Detect which cell encompasses the target text, then output its [X, Y] center coordinate. 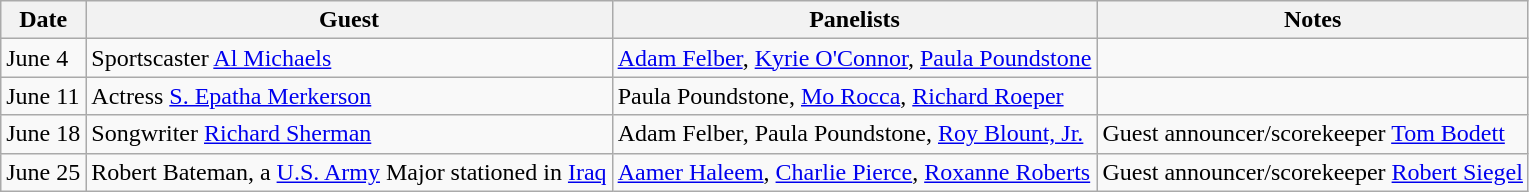
Sportscaster Al Michaels [349, 58]
June 18 [44, 134]
June 4 [44, 58]
Robert Bateman, a U.S. Army Major stationed in Iraq [349, 172]
Adam Felber, Kyrie O'Connor, Paula Poundstone [854, 58]
Notes [1313, 20]
Guest announcer/scorekeeper Tom Bodett [1313, 134]
Paula Poundstone, Mo Rocca, Richard Roeper [854, 96]
Panelists [854, 20]
Date [44, 20]
Adam Felber, Paula Poundstone, Roy Blount, Jr. [854, 134]
Guest announcer/scorekeeper Robert Siegel [1313, 172]
Guest [349, 20]
Songwriter Richard Sherman [349, 134]
Actress S. Epatha Merkerson [349, 96]
June 11 [44, 96]
Aamer Haleem, Charlie Pierce, Roxanne Roberts [854, 172]
June 25 [44, 172]
